Pinpoint the cell where the given text exists, returning its [X, Y] midpoint coordinate. 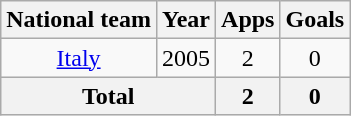
Italy [79, 58]
National team [79, 20]
Total [108, 96]
Apps [248, 20]
Year [186, 20]
2005 [186, 58]
Goals [315, 20]
